Provide the (x, y) coordinate of the cell's center where the given text is located.  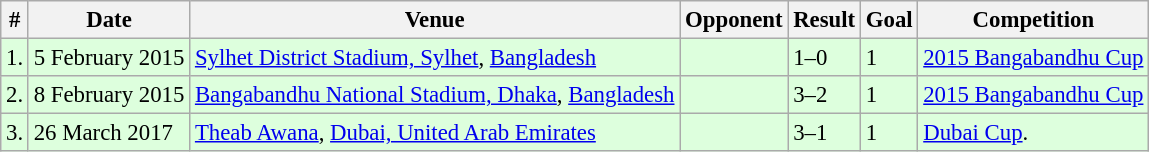
Result (824, 20)
Competition (1034, 20)
26 March 2017 (108, 133)
Sylhet District Stadium, Sylhet, Bangladesh (435, 58)
Venue (435, 20)
3–1 (824, 133)
3–2 (824, 95)
Date (108, 20)
1–0 (824, 58)
1. (15, 58)
Opponent (734, 20)
3. (15, 133)
2. (15, 95)
5 February 2015 (108, 58)
# (15, 20)
Goal (888, 20)
8 February 2015 (108, 95)
Theab Awana, Dubai, United Arab Emirates (435, 133)
Dubai Cup. (1034, 133)
Bangabandhu National Stadium, Dhaka, Bangladesh (435, 95)
